Scan for the cell matching the given text and deliver its (x, y) coordinate at center. 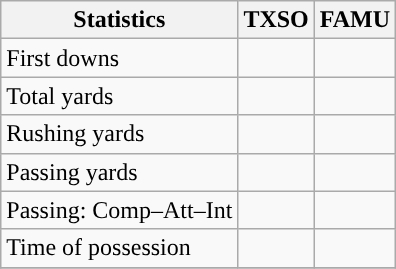
Total yards (120, 96)
Time of possession (120, 248)
First downs (120, 58)
Rushing yards (120, 134)
TXSO (276, 20)
Statistics (120, 20)
Passing: Comp–Att–Int (120, 210)
FAMU (354, 20)
Passing yards (120, 172)
